Extract the (x, y) coordinate from the center of the cell holding the provided text.  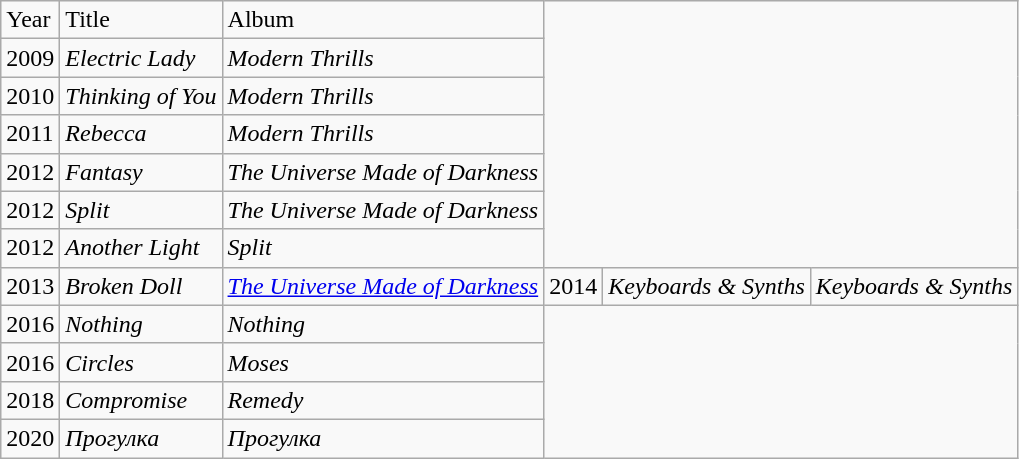
2009 (30, 58)
Broken Doll (141, 286)
Moses (383, 362)
Remedy (383, 400)
Fantasy (141, 172)
2014 (574, 286)
Thinking of You (141, 96)
Album (383, 20)
2020 (30, 438)
Rebecca (141, 134)
Electric Lady (141, 58)
2018 (30, 400)
Circles (141, 362)
2011 (30, 134)
Another Light (141, 248)
2010 (30, 96)
2013 (30, 286)
Title (141, 20)
Year (30, 20)
Compromise (141, 400)
